Pinpoint the cell where the given text exists, returning its [X, Y] midpoint coordinate. 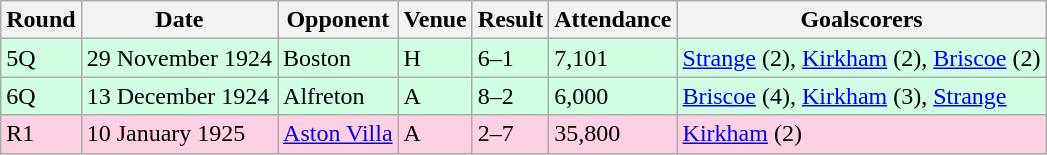
7,101 [613, 58]
Aston Villa [338, 134]
Kirkham (2) [862, 134]
Strange (2), Kirkham (2), Briscoe (2) [862, 58]
8–2 [510, 96]
2–7 [510, 134]
Venue [435, 20]
5Q [41, 58]
Result [510, 20]
R1 [41, 134]
Briscoe (4), Kirkham (3), Strange [862, 96]
35,800 [613, 134]
6–1 [510, 58]
Round [41, 20]
Boston [338, 58]
Attendance [613, 20]
Date [179, 20]
13 December 1924 [179, 96]
6Q [41, 96]
29 November 1924 [179, 58]
H [435, 58]
Goalscorers [862, 20]
Alfreton [338, 96]
Opponent [338, 20]
6,000 [613, 96]
10 January 1925 [179, 134]
